Output the (x, y) coordinate of the center of the cell containing the given text.  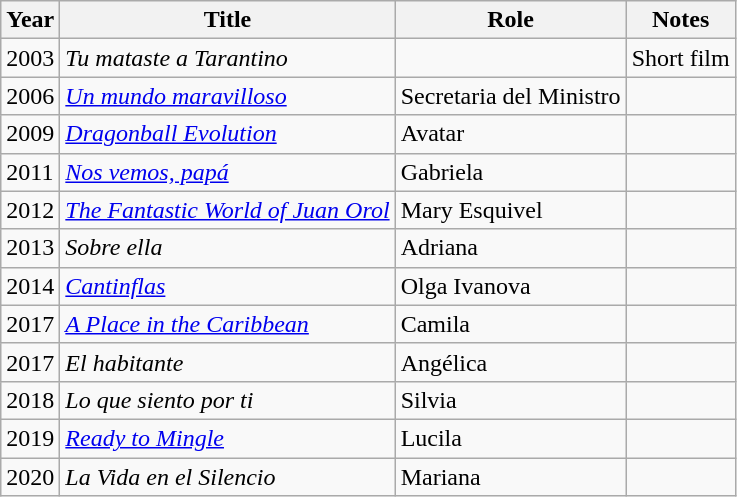
2011 (30, 172)
Angélica (510, 362)
Mariana (510, 477)
Lo que siento por ti (228, 400)
Nos vemos, papá (228, 172)
Sobre ella (228, 248)
Tu mataste a Tarantino (228, 58)
Adriana (510, 248)
2019 (30, 438)
2018 (30, 400)
Gabriela (510, 172)
2009 (30, 134)
Secretaria del Ministro (510, 96)
La Vida en el Silencio (228, 477)
Avatar (510, 134)
2013 (30, 248)
El habitante (228, 362)
Role (510, 20)
2003 (30, 58)
Dragonball Evolution (228, 134)
The Fantastic World of Juan Orol (228, 210)
A Place in the Caribbean (228, 324)
Year (30, 20)
2012 (30, 210)
2006 (30, 96)
Camila (510, 324)
Silvia (510, 400)
Mary Esquivel (510, 210)
2014 (30, 286)
Ready to Mingle (228, 438)
2020 (30, 477)
Short film (680, 58)
Notes (680, 20)
Olga Ivanova (510, 286)
Cantinflas (228, 286)
Lucila (510, 438)
Un mundo maravilloso (228, 96)
Title (228, 20)
